Extract the (X, Y) coordinate from the center of the cell holding the provided text.  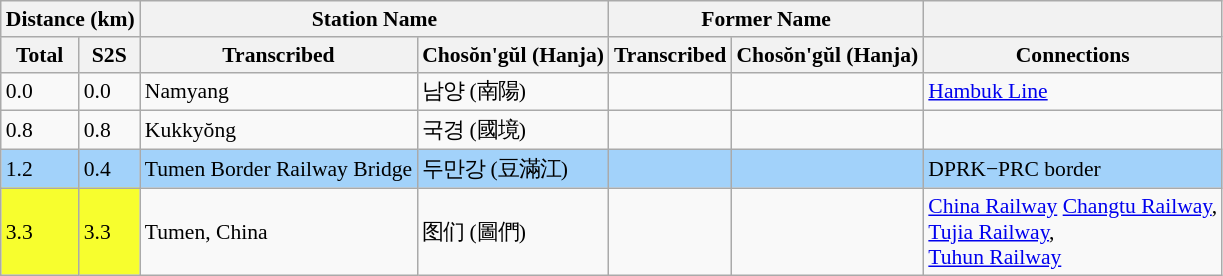
图们 (圖們) (513, 232)
남양 (南陽) (513, 92)
Tumen Border Railway Bridge (278, 170)
Connections (1072, 55)
Namyang (278, 92)
China Railway Changtu Railway,Tujia Railway,Tuhun Railway (1072, 232)
Total (40, 55)
S2S (110, 55)
Station Name (374, 19)
Kukkyŏng (278, 130)
1.2 (40, 170)
Tumen, China (278, 232)
국경 (國境) (513, 130)
Hambuk Line (1072, 92)
Distance (km) (70, 19)
0.4 (110, 170)
두만강 (豆滿江) (513, 170)
DPRK−PRC border (1072, 170)
Former Name (766, 19)
